Output the (x, y) coordinate of the center of the cell containing the given text.  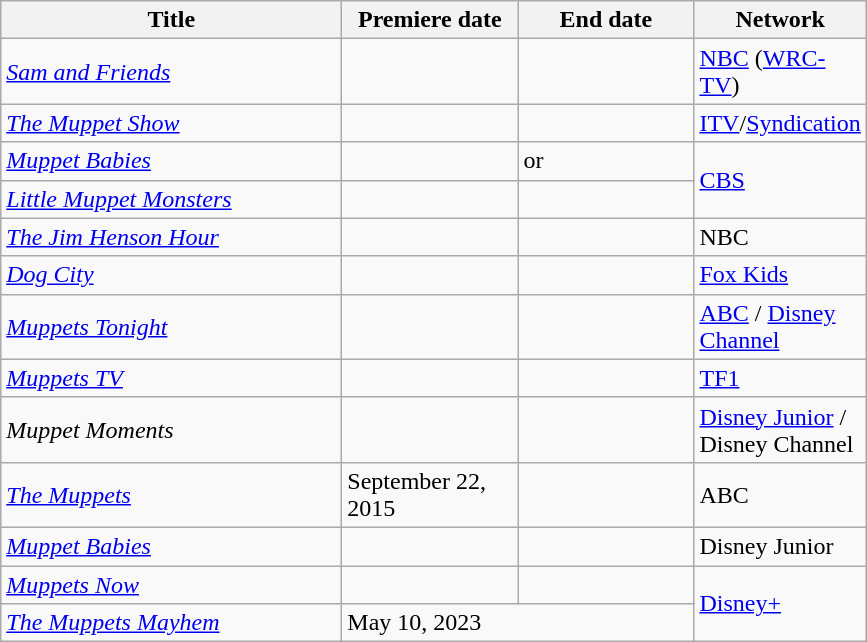
Muppets Tonight (172, 326)
September 22, 2015 (430, 494)
Dog City (172, 275)
The Muppets Mayhem (172, 623)
CBS (780, 180)
TF1 (780, 378)
Network (780, 20)
End date (606, 20)
Disney Junior / Disney Channel (780, 430)
The Muppet Show (172, 123)
Disney Junior (780, 546)
Little Muppet Monsters (172, 199)
May 10, 2023 (518, 623)
The Muppets (172, 494)
NBC (WRC-TV) (780, 72)
ABC (780, 494)
ITV/Syndication (780, 123)
or (606, 161)
Disney+ (780, 604)
Muppets TV (172, 378)
Fox Kids (780, 275)
The Jim Henson Hour (172, 237)
ABC / Disney Channel (780, 326)
Premiere date (430, 20)
Muppet Moments (172, 430)
Muppets Now (172, 585)
Title (172, 20)
NBC (780, 237)
Sam and Friends (172, 72)
